Output the [X, Y] coordinate of the center of the cell containing the given text.  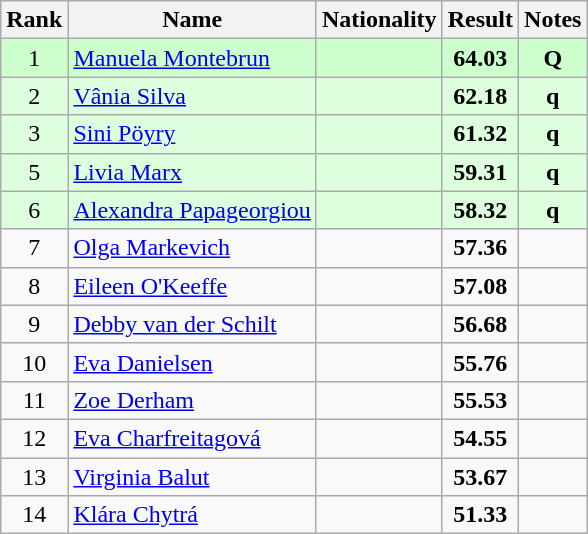
Name [192, 20]
57.08 [480, 286]
55.53 [480, 400]
Sini Pöyry [192, 134]
Klára Chytrá [192, 515]
Rank [34, 20]
59.31 [480, 172]
2 [34, 96]
Nationality [379, 20]
Q [553, 58]
6 [34, 210]
11 [34, 400]
Alexandra Papageorgiou [192, 210]
57.36 [480, 248]
54.55 [480, 438]
62.18 [480, 96]
Debby van der Schilt [192, 324]
9 [34, 324]
14 [34, 515]
64.03 [480, 58]
Eileen O'Keeffe [192, 286]
Notes [553, 20]
Result [480, 20]
8 [34, 286]
58.32 [480, 210]
51.33 [480, 515]
53.67 [480, 477]
56.68 [480, 324]
61.32 [480, 134]
Vânia Silva [192, 96]
55.76 [480, 362]
3 [34, 134]
5 [34, 172]
1 [34, 58]
Livia Marx [192, 172]
Virginia Balut [192, 477]
13 [34, 477]
7 [34, 248]
Manuela Montebrun [192, 58]
Zoe Derham [192, 400]
10 [34, 362]
Olga Markevich [192, 248]
Eva Charfreitagová [192, 438]
12 [34, 438]
Eva Danielsen [192, 362]
